Detect which cell encompasses the target text, then output its (X, Y) center coordinate. 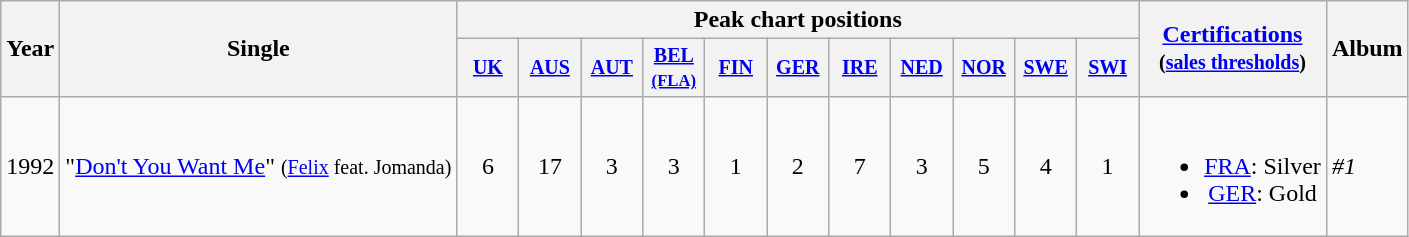
SWI (1108, 68)
7 (860, 166)
Year (30, 49)
17 (550, 166)
FRA: SilverGER: Gold (1233, 166)
#1 (1367, 166)
Peak chart positions (798, 20)
BEL(FLA) (674, 68)
AUT (612, 68)
6 (488, 166)
NOR (984, 68)
AUS (550, 68)
IRE (860, 68)
2 (798, 166)
Certifications(sales thresholds) (1233, 49)
Single (258, 49)
Album (1367, 49)
FIN (736, 68)
NED (922, 68)
GER (798, 68)
1992 (30, 166)
"Don't You Want Me" (Felix feat. Jomanda) (258, 166)
5 (984, 166)
4 (1046, 166)
SWE (1046, 68)
UK (488, 68)
